Return the (x, y) coordinate for the center point of the cell that contains the specified text.  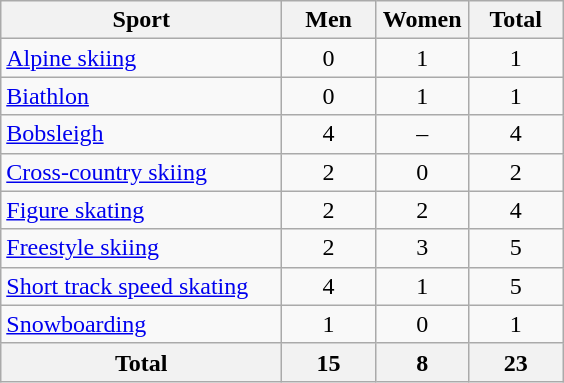
15 (329, 362)
Men (329, 20)
3 (422, 248)
8 (422, 362)
23 (516, 362)
– (422, 134)
Women (422, 20)
Figure skating (142, 210)
Sport (142, 20)
Bobsleigh (142, 134)
Freestyle skiing (142, 248)
Biathlon (142, 96)
Alpine skiing (142, 58)
Cross-country skiing (142, 172)
Snowboarding (142, 324)
Short track speed skating (142, 286)
